Pinpoint the cell where the given text exists, returning its (x, y) midpoint coordinate. 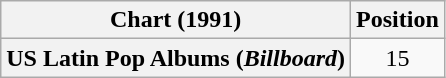
Chart (1991) (176, 20)
Position (398, 20)
15 (398, 58)
US Latin Pop Albums (Billboard) (176, 58)
